Return the [x, y] coordinate for the center point of the cell that contains the specified text.  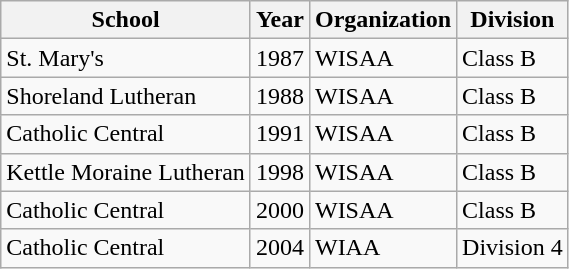
St. Mary's [126, 58]
1991 [280, 134]
1988 [280, 96]
School [126, 20]
Shoreland Lutheran [126, 96]
WIAA [382, 248]
Division 4 [513, 248]
2004 [280, 248]
Division [513, 20]
2000 [280, 210]
1987 [280, 58]
Organization [382, 20]
1998 [280, 172]
Year [280, 20]
Kettle Moraine Lutheran [126, 172]
